Detect which cell encompasses the target text, then output its [x, y] center coordinate. 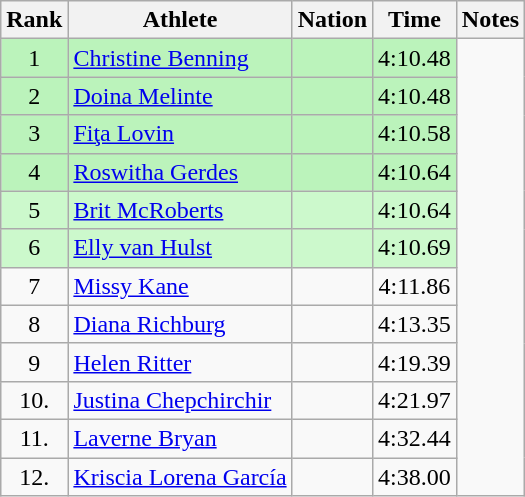
Justina Chepchirchir [180, 400]
4:10.58 [415, 134]
7 [34, 286]
Rank [34, 20]
Time [415, 20]
Brit McRoberts [180, 210]
Missy Kane [180, 286]
2 [34, 96]
Christine Benning [180, 58]
4 [34, 172]
9 [34, 362]
Doina Melinte [180, 96]
Kriscia Lorena García [180, 477]
4:11.86 [415, 286]
5 [34, 210]
1 [34, 58]
Elly van Hulst [180, 248]
Roswitha Gerdes [180, 172]
4:19.39 [415, 362]
Notes [490, 20]
6 [34, 248]
Athlete [180, 20]
4:21.97 [415, 400]
12. [34, 477]
Diana Richburg [180, 324]
10. [34, 400]
11. [34, 438]
3 [34, 134]
Nation [332, 20]
4:10.69 [415, 248]
4:32.44 [415, 438]
Helen Ritter [180, 362]
Laverne Bryan [180, 438]
4:38.00 [415, 477]
8 [34, 324]
Fiţa Lovin [180, 134]
4:13.35 [415, 324]
